Search for the cell housing the specified text and yield its (X, Y) center coordinate. 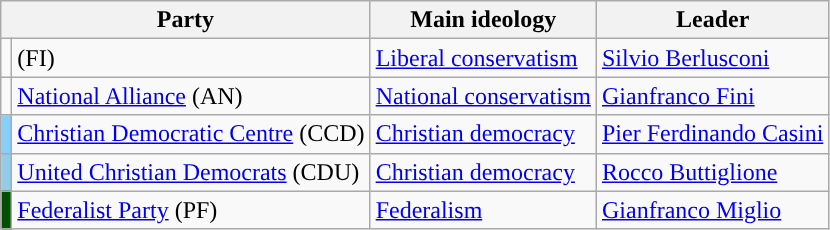
(FI) (191, 58)
Silvio Berlusconi (712, 58)
Federalism (483, 210)
Gianfranco Fini (712, 96)
Pier Ferdinando Casini (712, 134)
Gianfranco Miglio (712, 210)
Main ideology (483, 20)
National Alliance (AN) (191, 96)
Rocco Buttiglione (712, 172)
Party (186, 20)
Liberal conservatism (483, 58)
United Christian Democrats (CDU) (191, 172)
Leader (712, 20)
National conservatism (483, 96)
Christian Democratic Centre (CCD) (191, 134)
Federalist Party (PF) (191, 210)
